Determine the [X, Y] coordinate at the center of the cell enclosing the given text.  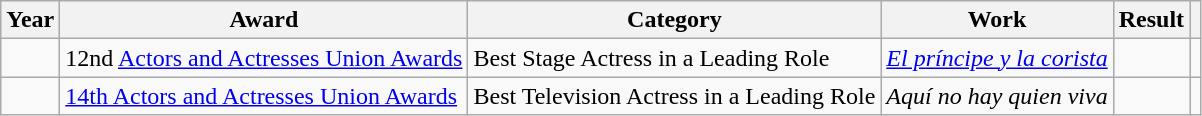
Best Television Actress in a Leading Role [674, 96]
Result [1151, 20]
Category [674, 20]
Aquí no hay quien viva [997, 96]
Year [30, 20]
El príncipe y la corista [997, 58]
Award [264, 20]
14th Actors and Actresses Union Awards [264, 96]
12nd Actors and Actresses Union Awards [264, 58]
Best Stage Actress in a Leading Role [674, 58]
Work [997, 20]
